Return [X, Y] of the center of cell containing provided text 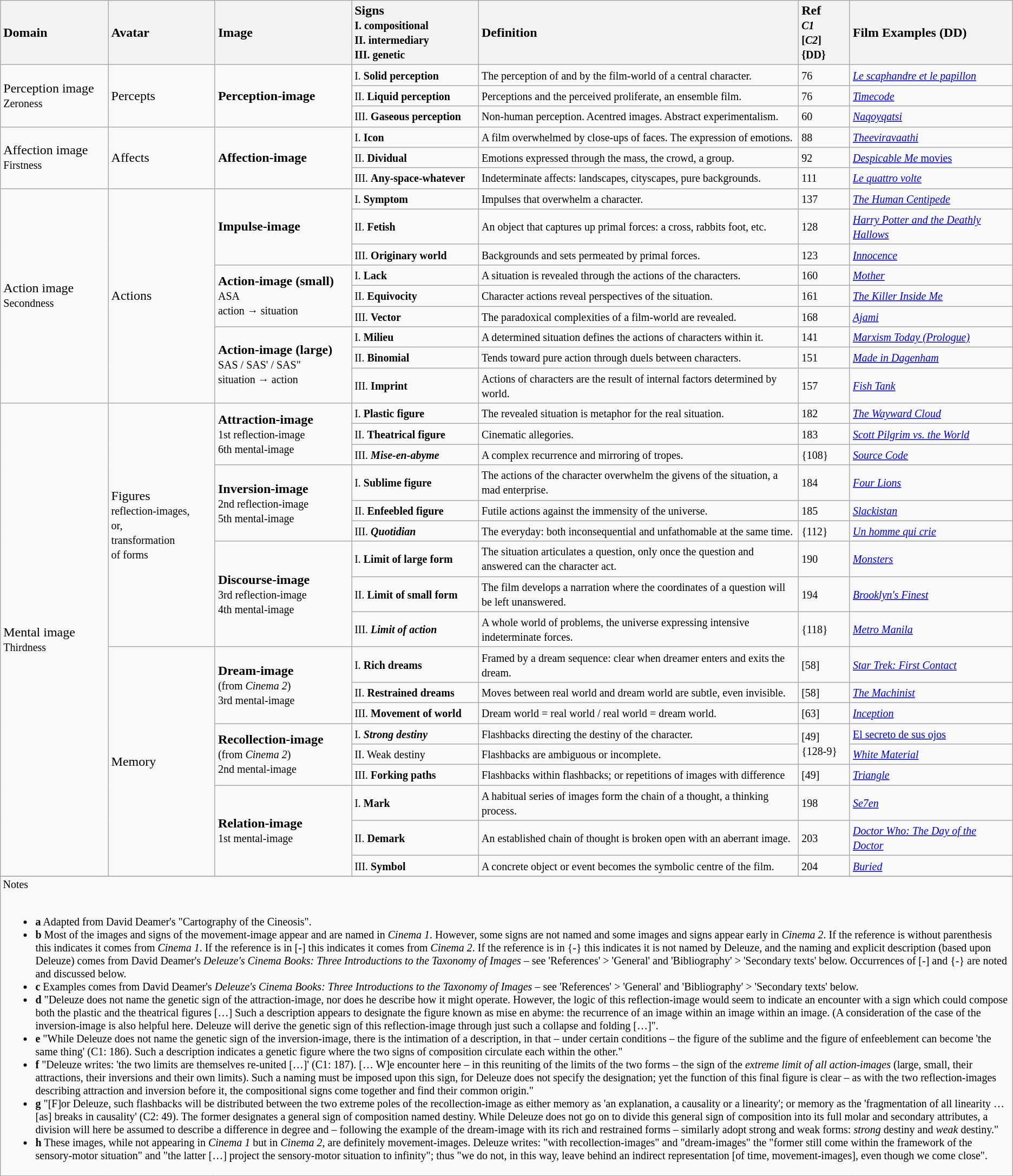
184 [825, 483]
The perception of and by the film-world of a central character. [639, 75]
Se7en [931, 803]
111 [825, 178]
Scott Pilgrim vs. the World [931, 434]
Brooklyn's Finest [931, 594]
Inception [931, 713]
Actions of characters are the result of internal factors determined by world. [639, 385]
168 [825, 317]
Definition [639, 32]
{118} [825, 629]
{112} [825, 531]
Action-image (large)SAS / SAS' / SAS"situation → action [283, 365]
137 [825, 199]
Moves between real world and dream world are subtle, even invisible. [639, 692]
I. Sublime figure [416, 483]
The situation articulates a question, only once the question and answered can the character act. [639, 559]
Monsters [931, 559]
II. Equivocity [416, 295]
I. Lack [416, 275]
III. Symbol [416, 866]
The paradoxical complexities of a film-world are revealed. [639, 317]
Inversion-image2nd reflection-image5th mental-image [283, 503]
II. Liquid perception [416, 96]
Cinematic allegories. [639, 434]
Relation-image1st mental-image [283, 831]
Un homme qui crie [931, 531]
Doctor Who: The Day of the Doctor [931, 838]
157 [825, 385]
182 [825, 413]
Star Trek: First Contact [931, 665]
Character actions reveal perspectives of the situation. [639, 295]
Action imageSecondness [54, 295]
Emotions expressed through the mass, the crowd, a group. [639, 157]
Triangle [931, 775]
Attraction-image1st reflection-image6th mental-image [283, 434]
88 [825, 137]
II. Restrained dreams [416, 692]
II. Enfeebled figure [416, 510]
SignsI. compositionalII. intermediaryIII. genetic [416, 32]
III. Mise-en-abyme [416, 455]
92 [825, 157]
A determined situation defines the actions of characters within it. [639, 337]
An established chain of thought is broken open with an aberrant image. [639, 838]
123 [825, 254]
II. Weak destiny [416, 754]
Affection imageFirstness [54, 157]
II. Binomial [416, 358]
141 [825, 337]
Perception-image [283, 96]
I. Milieu [416, 337]
194 [825, 594]
Harry Potter and the Deathly Hallows [931, 226]
{108} [825, 455]
The film develops a narration where the coordinates of a question will be left unanswered. [639, 594]
II. Dividual [416, 157]
The Killer Inside Me [931, 295]
I. Strong destiny [416, 733]
Mental imageThirdness [54, 640]
161 [825, 295]
Timecode [931, 96]
II. Demark [416, 838]
Framed by a dream sequence: clear when dreamer enters and exits the dream. [639, 665]
Discourse-image3rd reflection-image4th mental-image [283, 594]
A film overwhelmed by close-ups of faces. The expression of emotions. [639, 137]
I. Icon [416, 137]
183 [825, 434]
A concrete object or event becomes the symbolic centre of the film. [639, 866]
The Human Centipede [931, 199]
Memory [161, 761]
II. Theatrical figure [416, 434]
Perceptions and the perceived proliferate, an ensemble film. [639, 96]
160 [825, 275]
Slackistan [931, 510]
Source Code [931, 455]
Flashbacks within flashbacks; or repetitions of images with difference [639, 775]
128 [825, 226]
Metro Manila [931, 629]
The Wayward Cloud [931, 413]
204 [825, 866]
Flashbacks are ambiguous or incomplete. [639, 754]
Le quattro volte [931, 178]
I. Plastic figure [416, 413]
III. Limit of action [416, 629]
III. Forking paths [416, 775]
El secreto de sus ojos [931, 733]
The everyday: both inconsequential and unfathomable at the same time. [639, 531]
[49]{128-9} [825, 744]
Dream-image(from Cinema 2) 3rd mental-image [283, 685]
[49] [825, 775]
Percepts [161, 96]
60 [825, 116]
Indeterminate affects: landscapes, cityscapes, pure backgrounds. [639, 178]
Image [283, 32]
I. Solid perception [416, 75]
A whole world of problems, the universe expressing intensive indeterminate forces. [639, 629]
Avatar [161, 32]
[63] [825, 713]
Impulse-image [283, 226]
Mother [931, 275]
III. Movement of world [416, 713]
White Material [931, 754]
I. Rich dreams [416, 665]
Domain [54, 32]
Flashbacks directing the destiny of the character. [639, 733]
III. Imprint [416, 385]
Impulses that overwhelm a character. [639, 199]
203 [825, 838]
Action-image (small)ASAaction → situation [283, 295]
I. Limit of large form [416, 559]
Marxism Today (Prologue) [931, 337]
II. Limit of small form [416, 594]
III. Quotidian [416, 531]
The revealed situation is metaphor for the real situation. [639, 413]
An object that captures up primal forces: a cross, rabbits foot, etc. [639, 226]
III. Vector [416, 317]
III. Originary world [416, 254]
I. Mark [416, 803]
The actions of the character overwhelm the givens of the situation, a mad enterprise. [639, 483]
185 [825, 510]
Innocence [931, 254]
Affects [161, 157]
Theeviravaathi [931, 137]
Film Examples (DD) [931, 32]
Naqoyqatsi [931, 116]
Le scaphandre et le papillon [931, 75]
RefC1 [C2]{DD} [825, 32]
Affection-image [283, 157]
Futile actions against the immensity of the universe. [639, 510]
Perception imageZeroness [54, 96]
Despicable Me movies [931, 157]
II. Fetish [416, 226]
Buried [931, 866]
Recollection-image(from Cinema 2) 2nd mental-image [283, 754]
III. Gaseous perception [416, 116]
Four Lions [931, 483]
198 [825, 803]
Actions [161, 295]
Figuresreflection-images,or,transformationof forms [161, 525]
Tends toward pure action through duels between characters. [639, 358]
The Machinist [931, 692]
151 [825, 358]
Fish Tank [931, 385]
Dream world = real world / real world = dream world. [639, 713]
I. Symptom [416, 199]
A habitual series of images form the chain of a thought, a thinking process. [639, 803]
Non-human perception. Acentred images. Abstract experimentalism. [639, 116]
A situation is revealed through the actions of the characters. [639, 275]
Made in Dagenham [931, 358]
III. Any-space-whatever [416, 178]
Ajami [931, 317]
Backgrounds and sets permeated by primal forces. [639, 254]
190 [825, 559]
A complex recurrence and mirroring of tropes. [639, 455]
